Search for the cell housing the specified text and yield its (X, Y) center coordinate. 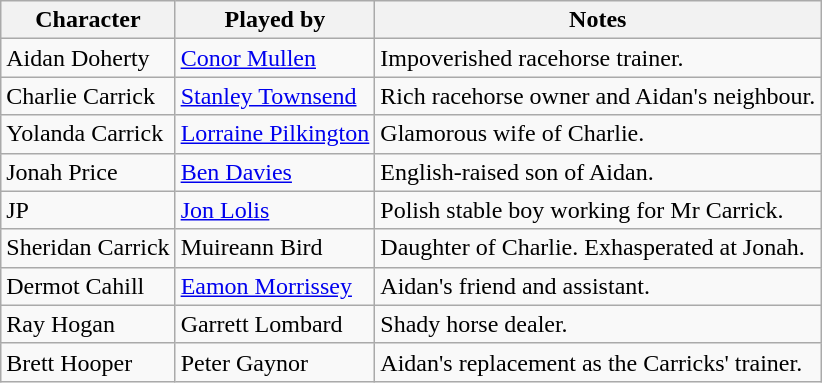
Aidan's friend and assistant. (598, 286)
Brett Hooper (88, 362)
Aidan Doherty (88, 58)
Dermot Cahill (88, 286)
Yolanda Carrick (88, 134)
English-raised son of Aidan. (598, 172)
Garrett Lombard (275, 324)
Daughter of Charlie. Exhasperated at Jonah. (598, 248)
Played by (275, 20)
Charlie Carrick (88, 96)
Stanley Townsend (275, 96)
Character (88, 20)
Impoverished racehorse trainer. (598, 58)
Muireann Bird (275, 248)
Ray Hogan (88, 324)
Aidan's replacement as the Carricks' trainer. (598, 362)
Notes (598, 20)
Jon Lolis (275, 210)
Eamon Morrissey (275, 286)
Peter Gaynor (275, 362)
Rich racehorse owner and Aidan's neighbour. (598, 96)
Conor Mullen (275, 58)
Shady horse dealer. (598, 324)
Glamorous wife of Charlie. (598, 134)
Polish stable boy working for Mr Carrick. (598, 210)
Lorraine Pilkington (275, 134)
JP (88, 210)
Sheridan Carrick (88, 248)
Ben Davies (275, 172)
Jonah Price (88, 172)
